Identify which cell holds the provided text, then report its [x, y] central coordinate. 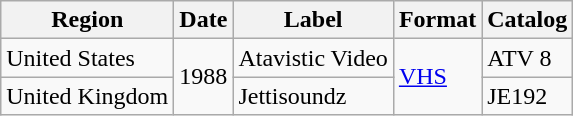
United States [88, 58]
1988 [204, 77]
VHS [437, 77]
Region [88, 20]
Jettisoundz [313, 96]
Catalog [528, 20]
Date [204, 20]
ATV 8 [528, 58]
United Kingdom [88, 96]
Label [313, 20]
Format [437, 20]
Atavistic Video [313, 58]
JE192 [528, 96]
